From the cell containing the given text, extract its center point as [x, y] coordinate. 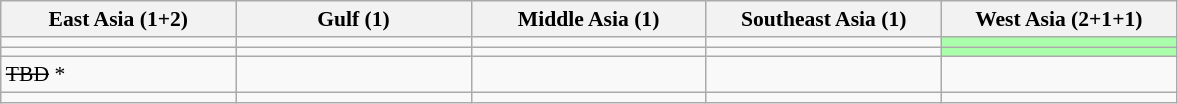
Southeast Asia (1) [824, 19]
Middle Asia (1) [588, 19]
East Asia (1+2) [118, 19]
Gulf (1) [354, 19]
West Asia (2+1+1) [1058, 19]
TBD * [118, 75]
